Search for the cell housing the specified text and yield its (X, Y) center coordinate. 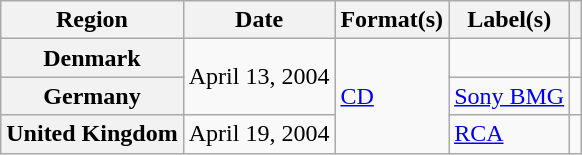
CD (392, 96)
RCA (510, 134)
Denmark (92, 58)
Sony BMG (510, 96)
Format(s) (392, 20)
Germany (92, 96)
United Kingdom (92, 134)
Label(s) (510, 20)
April 13, 2004 (259, 77)
Date (259, 20)
Region (92, 20)
April 19, 2004 (259, 134)
